Determine the (X, Y) coordinate at the center of the cell enclosing the given text.  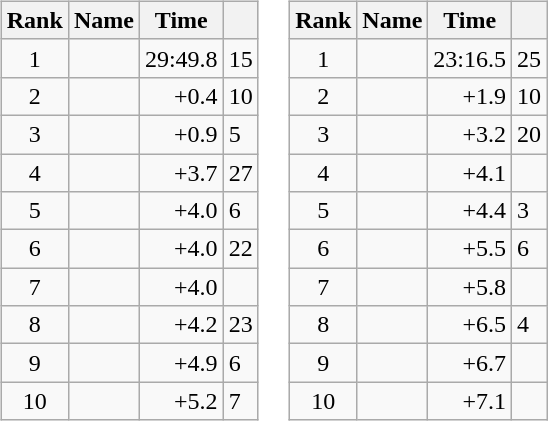
+5.5 (470, 249)
+4.1 (470, 173)
+3.2 (470, 134)
23:16.5 (470, 58)
+0.4 (181, 96)
+5.2 (181, 401)
15 (240, 58)
+4.9 (181, 363)
+5.8 (470, 287)
22 (240, 249)
+7.1 (470, 401)
+4.4 (470, 211)
+1.9 (470, 96)
27 (240, 173)
+6.7 (470, 363)
+6.5 (470, 325)
20 (530, 134)
23 (240, 325)
29:49.8 (181, 58)
+0.9 (181, 134)
25 (530, 58)
+4.2 (181, 325)
+3.7 (181, 173)
